From the cell containing the given text, extract its center point as [x, y] coordinate. 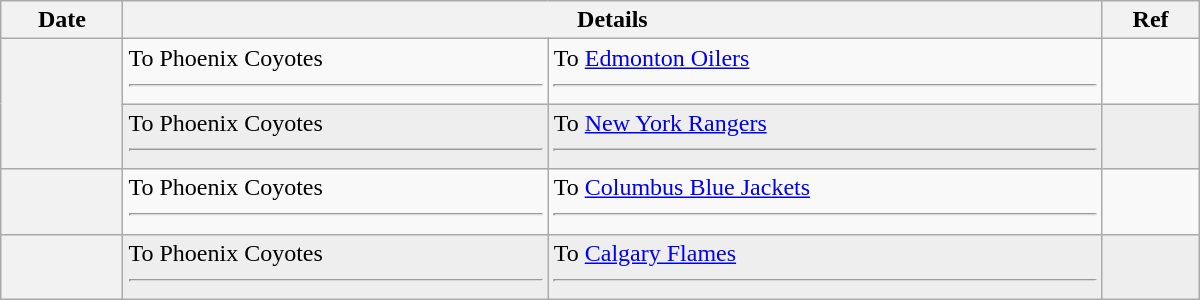
Date [62, 20]
To Calgary Flames [825, 266]
To Edmonton Oilers [825, 72]
Ref [1150, 20]
To New York Rangers [825, 136]
Details [612, 20]
To Columbus Blue Jackets [825, 202]
